Search for the cell housing the specified text and yield its (x, y) center coordinate. 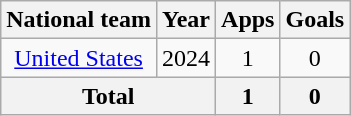
Apps (248, 20)
United States (79, 58)
National team (79, 20)
Total (108, 96)
2024 (186, 58)
Goals (315, 20)
Year (186, 20)
